Scan for the cell matching the given text and deliver its (x, y) coordinate at center. 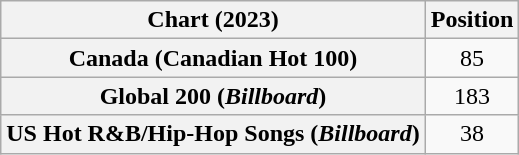
Canada (Canadian Hot 100) (213, 58)
38 (472, 134)
85 (472, 58)
Position (472, 20)
183 (472, 96)
Global 200 (Billboard) (213, 96)
Chart (2023) (213, 20)
US Hot R&B/Hip-Hop Songs (Billboard) (213, 134)
